Return the (x, y) coordinate for the center point of the cell that contains the specified text.  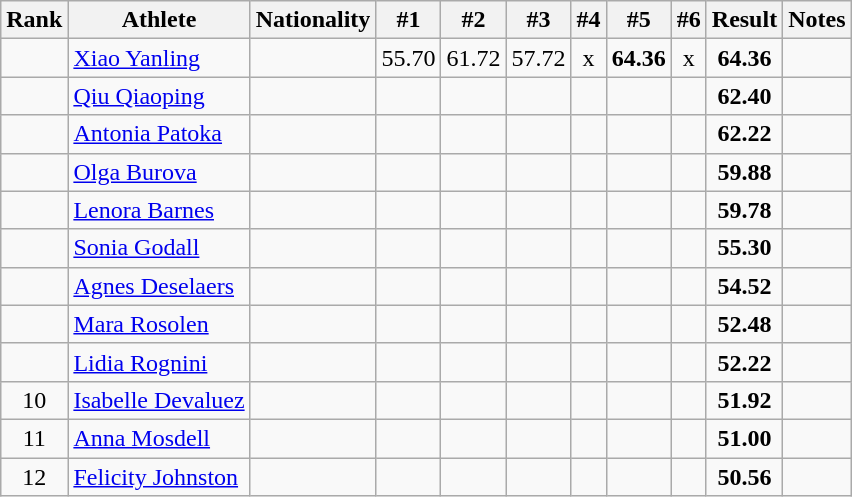
#2 (474, 20)
62.22 (744, 134)
Olga Burova (159, 172)
54.52 (744, 286)
51.00 (744, 438)
61.72 (474, 58)
11 (34, 438)
Rank (34, 20)
#1 (408, 20)
#5 (638, 20)
59.88 (744, 172)
Result (744, 20)
Sonia Godall (159, 248)
#4 (588, 20)
52.48 (744, 324)
#6 (688, 20)
Qiu Qiaoping (159, 96)
Lenora Barnes (159, 210)
51.92 (744, 400)
62.40 (744, 96)
Isabelle Devaluez (159, 400)
Notes (817, 20)
55.30 (744, 248)
Lidia Rognini (159, 362)
59.78 (744, 210)
10 (34, 400)
Xiao Yanling (159, 58)
55.70 (408, 58)
12 (34, 477)
Mara Rosolen (159, 324)
52.22 (744, 362)
Nationality (313, 20)
50.56 (744, 477)
Agnes Deselaers (159, 286)
Felicity Johnston (159, 477)
Athlete (159, 20)
Anna Mosdell (159, 438)
Antonia Patoka (159, 134)
#3 (538, 20)
57.72 (538, 58)
